Identify which cell holds the provided text, then report its (X, Y) central coordinate. 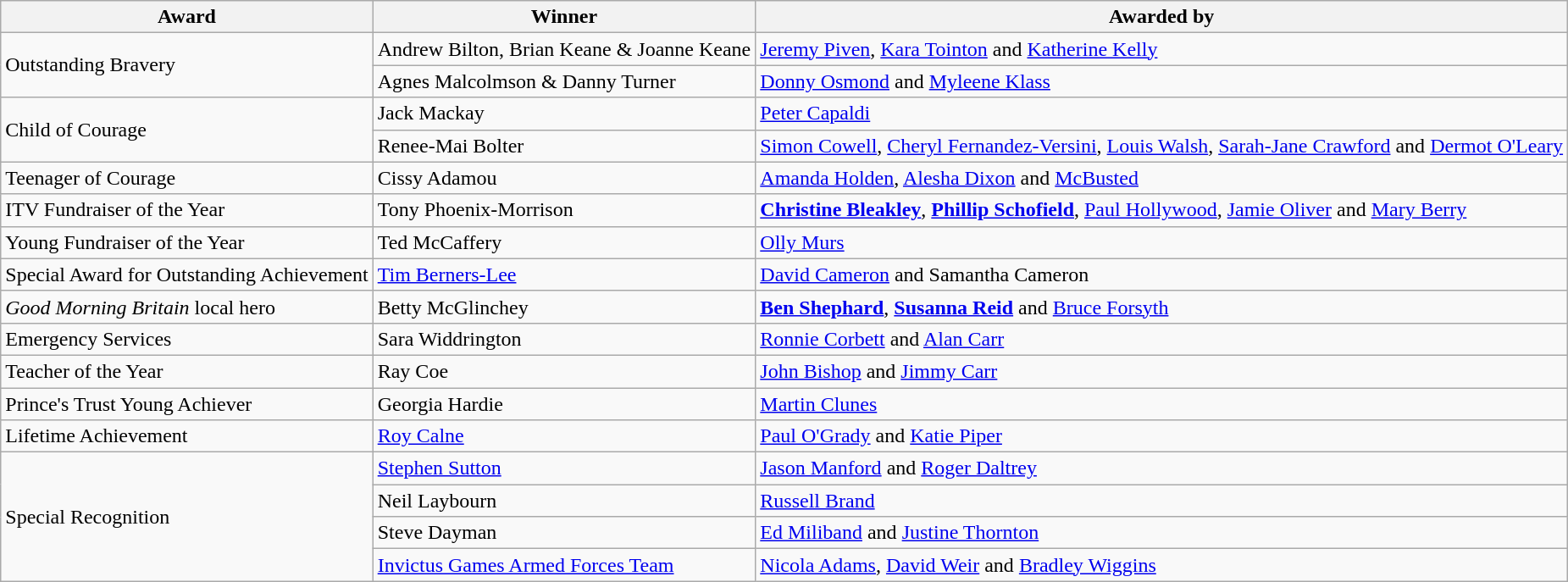
Sara Widdrington (564, 339)
Tim Berners-Lee (564, 274)
Teacher of the Year (186, 371)
Steve Dayman (564, 533)
Good Morning Britain local hero (186, 307)
Special Recognition (186, 517)
Agnes Malcolmson & Danny Turner (564, 81)
Roy Calne (564, 436)
Jason Manford and Roger Daltrey (1162, 468)
Peter Capaldi (1162, 114)
Christine Bleakley, Phillip Schofield, Paul Hollywood, Jamie Oliver and Mary Berry (1162, 210)
Ray Coe (564, 371)
Outstanding Bravery (186, 65)
Ben Shephard, Susanna Reid and Bruce Forsyth (1162, 307)
Neil Laybourn (564, 501)
Jeremy Piven, Kara Tointon and Katherine Kelly (1162, 49)
Renee-Mai Bolter (564, 146)
Amanda Holden, Alesha Dixon and McBusted (1162, 178)
Jack Mackay (564, 114)
Winner (564, 17)
Young Fundraiser of the Year (186, 242)
Special Award for Outstanding Achievement (186, 274)
John Bishop and Jimmy Carr (1162, 371)
Child of Courage (186, 130)
Nicola Adams, David Weir and Bradley Wiggins (1162, 565)
Ronnie Corbett and Alan Carr (1162, 339)
Betty McGlinchey (564, 307)
Georgia Hardie (564, 404)
Ted McCaffery (564, 242)
Awarded by (1162, 17)
Award (186, 17)
Prince's Trust Young Achiever (186, 404)
Ed Miliband and Justine Thornton (1162, 533)
Emergency Services (186, 339)
Stephen Sutton (564, 468)
Martin Clunes (1162, 404)
Donny Osmond and Myleene Klass (1162, 81)
Simon Cowell, Cheryl Fernandez-Versini, Louis Walsh, Sarah-Jane Crawford and Dermot O'Leary (1162, 146)
Cissy Adamou (564, 178)
Teenager of Courage (186, 178)
Paul O'Grady and Katie Piper (1162, 436)
Invictus Games Armed Forces Team (564, 565)
Lifetime Achievement (186, 436)
ITV Fundraiser of the Year (186, 210)
Tony Phoenix-Morrison (564, 210)
Andrew Bilton, Brian Keane & Joanne Keane (564, 49)
Olly Murs (1162, 242)
David Cameron and Samantha Cameron (1162, 274)
Russell Brand (1162, 501)
